Pinpoint the cell where the given text exists, returning its (x, y) midpoint coordinate. 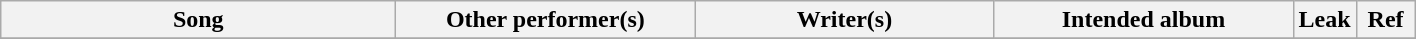
Writer(s) (844, 20)
Ref (1386, 20)
Other performer(s) (546, 20)
Song (198, 20)
Intended album (1144, 20)
Leak (1324, 20)
